Pinpoint the cell where the given text exists, returning its [x, y] midpoint coordinate. 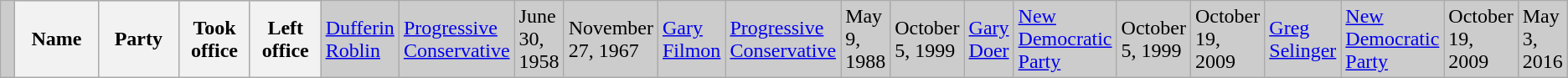
Dufferin Roblin [360, 39]
June 30, 1958 [539, 39]
Took office [214, 39]
Left office [285, 39]
Gary Filmon [691, 39]
November 27, 1967 [611, 39]
May 3, 2016 [1543, 39]
Party [139, 39]
Name [57, 39]
Greg Selinger [1303, 39]
Gary Doer [988, 39]
May 9, 1988 [866, 39]
